Locate the cell with the specified text and output its (x, y) center coordinate. 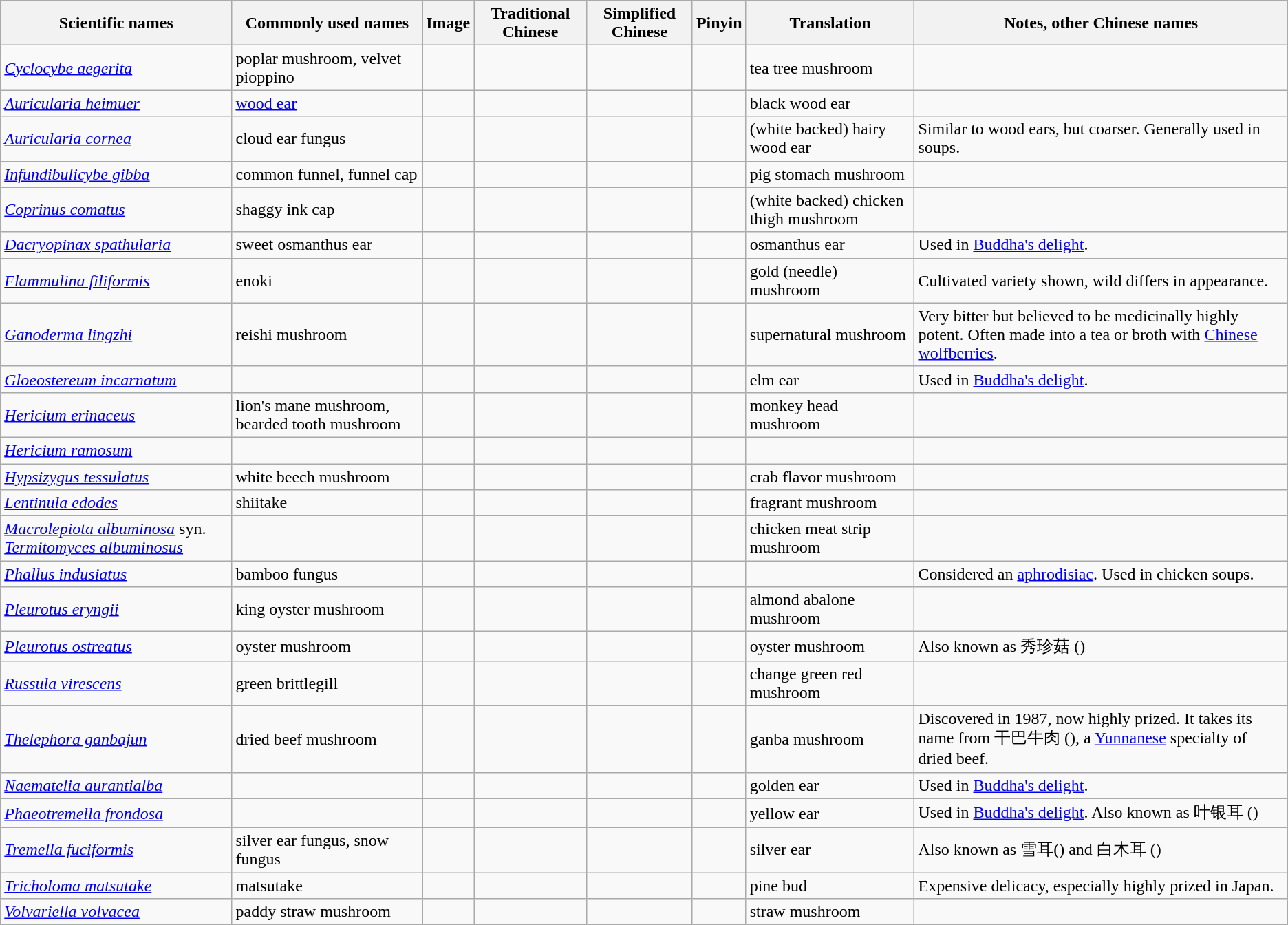
Similar to wood ears, but coarser. Generally used in soups. (1101, 139)
Image (449, 23)
bamboo fungus (328, 574)
Coprinus comatus (116, 209)
enoki (328, 281)
Tremella fuciformis (116, 851)
Auricularia cornea (116, 139)
Phallus indusiatus (116, 574)
crab flavor mushroom (830, 477)
reishi mushroom (328, 334)
dried beef mushroom (328, 739)
Volvariella volvacea (116, 912)
Lentinula edodes (116, 503)
Used in Buddha's delight. Also known as 叶银耳 () (1101, 814)
Auricularia heimuer (116, 103)
Very bitter but believed to be medicinally highly potent. Often made into a tea or broth with Chinese wolfberries. (1101, 334)
Pinyin (719, 23)
Expensive delicacy, especially highly prized in Japan. (1101, 886)
Traditional Chinese (530, 23)
Russula virescens (116, 683)
Discovered in 1987, now highly prized. It takes its name from 干巴牛肉 (), a Yunnanese specialty of dried beef. (1101, 739)
gold (needle) mushroom (830, 281)
Phaeotremella frondosa (116, 814)
(white backed) chicken thigh mushroom (830, 209)
king oyster mushroom (328, 610)
tea tree mushroom (830, 67)
Cultivated variety shown, wild differs in appearance. (1101, 281)
Considered an aphrodisiac. Used in chicken soups. (1101, 574)
Pleurotus ostreatus (116, 647)
almond abalone mushroom (830, 610)
white beech mushroom (328, 477)
(white backed) hairy wood ear (830, 139)
common funnel, funnel cap (328, 174)
fragrant mushroom (830, 503)
silver ear fungus, snow fungus (328, 851)
pig stomach mushroom (830, 174)
shiitake (328, 503)
supernatural mushroom (830, 334)
Ganoderma lingzhi (116, 334)
paddy straw mushroom (328, 912)
Cyclocybe aegerita (116, 67)
Also known as 雪耳() and 白木耳 () (1101, 851)
monkey head mushroom (830, 414)
Hypsizygus tessulatus (116, 477)
Gloeostereum incarnatum (116, 379)
Translation (830, 23)
matsutake (328, 886)
Hericium erinaceus (116, 414)
Macrolepiota albuminosa syn. Termitomyces albuminosus (116, 538)
Notes, other Chinese names (1101, 23)
wood ear (328, 103)
elm ear (830, 379)
Hericium ramosum (116, 450)
Commonly used names (328, 23)
Scientific names (116, 23)
cloud ear fungus (328, 139)
Pleurotus eryngii (116, 610)
shaggy ink cap (328, 209)
Flammulina filiformis (116, 281)
golden ear (830, 785)
green brittlegill (328, 683)
Simplified Chinese (640, 23)
sweet osmanthus ear (328, 245)
Tricholoma matsutake (116, 886)
straw mushroom (830, 912)
yellow ear (830, 814)
pine bud (830, 886)
Thelephora ganbajun (116, 739)
silver ear (830, 851)
osmanthus ear (830, 245)
Naematelia aurantialba (116, 785)
Infundibulicybe gibba (116, 174)
poplar mushroom, velvet pioppino (328, 67)
lion's mane mushroom, bearded tooth mushroom (328, 414)
ganba mushroom (830, 739)
chicken meat strip mushroom (830, 538)
black wood ear (830, 103)
change green red mushroom (830, 683)
Also known as 秀珍菇 () (1101, 647)
Dacryopinax spathularia (116, 245)
